Search for the cell housing the specified text and yield its (x, y) center coordinate. 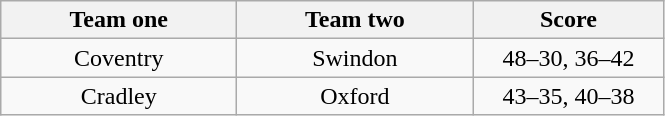
Coventry (119, 58)
Team one (119, 20)
Score (568, 20)
Oxford (355, 96)
Swindon (355, 58)
43–35, 40–38 (568, 96)
48–30, 36–42 (568, 58)
Team two (355, 20)
Cradley (119, 96)
